Detect which cell encompasses the target text, then output its [X, Y] center coordinate. 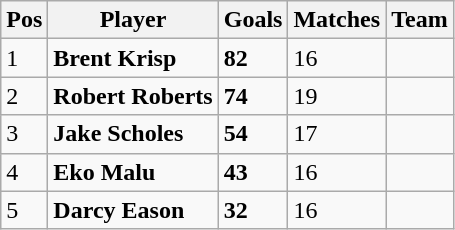
Darcy Eason [133, 210]
Eko Malu [133, 172]
19 [337, 96]
Robert Roberts [133, 96]
54 [253, 134]
2 [24, 96]
5 [24, 210]
Player [133, 20]
Jake Scholes [133, 134]
Matches [337, 20]
Team [420, 20]
4 [24, 172]
Goals [253, 20]
43 [253, 172]
74 [253, 96]
1 [24, 58]
3 [24, 134]
32 [253, 210]
Brent Krisp [133, 58]
82 [253, 58]
Pos [24, 20]
17 [337, 134]
